Find where the given text appears and provide that cell's center as [X, Y] coordinate. 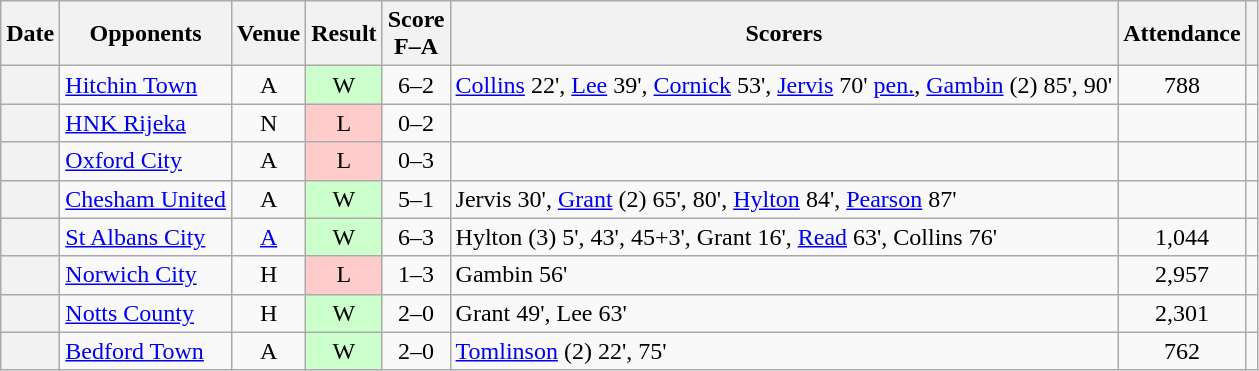
Jervis 30', Grant (2) 65', 80', Hylton 84', Pearson 87' [784, 199]
Scorers [784, 34]
1,044 [1182, 237]
Grant 49', Lee 63' [784, 313]
Result [344, 34]
Notts County [146, 313]
Attendance [1182, 34]
Collins 22', Lee 39', Cornick 53', Jervis 70' pen., Gambin (2) 85', 90' [784, 85]
ScoreF–A [416, 34]
0–2 [416, 123]
Venue [268, 34]
Opponents [146, 34]
Hitchin Town [146, 85]
762 [1182, 351]
6–3 [416, 237]
St Albans City [146, 237]
Bedford Town [146, 351]
6–2 [416, 85]
5–1 [416, 199]
Oxford City [146, 161]
0–3 [416, 161]
Tomlinson (2) 22', 75' [784, 351]
Hylton (3) 5', 43', 45+3', Grant 16', Read 63', Collins 76' [784, 237]
788 [1182, 85]
Norwich City [146, 275]
N [268, 123]
HNK Rijeka [146, 123]
Gambin 56' [784, 275]
2,301 [1182, 313]
Date [30, 34]
2,957 [1182, 275]
Chesham United [146, 199]
1–3 [416, 275]
